Scan for the cell matching the given text and deliver its (x, y) coordinate at center. 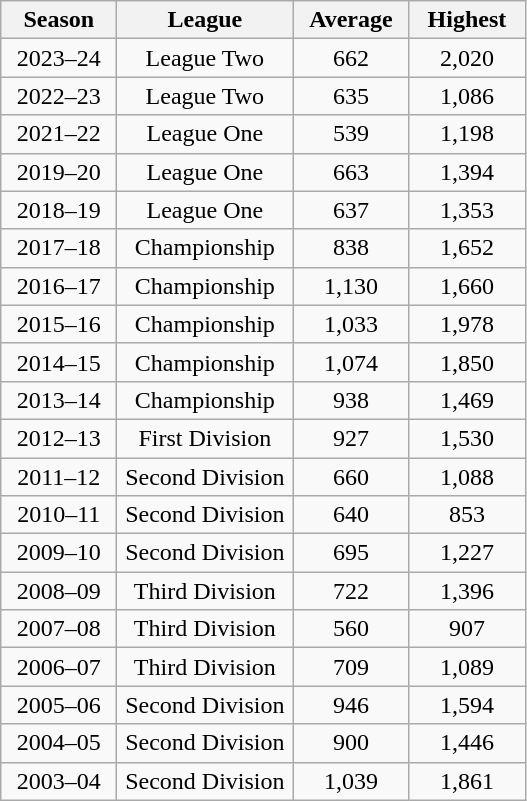
1,353 (467, 210)
2017–18 (59, 248)
1,086 (467, 96)
2022–23 (59, 96)
2015–16 (59, 324)
Highest (467, 20)
First Division (205, 438)
2,020 (467, 58)
2006–07 (59, 667)
1,074 (351, 362)
709 (351, 667)
560 (351, 629)
2014–15 (59, 362)
938 (351, 400)
1,594 (467, 705)
1,198 (467, 134)
1,861 (467, 781)
1,394 (467, 172)
2021–22 (59, 134)
1,039 (351, 781)
900 (351, 743)
1,978 (467, 324)
1,033 (351, 324)
2007–08 (59, 629)
662 (351, 58)
1,652 (467, 248)
2003–04 (59, 781)
1,530 (467, 438)
2005–06 (59, 705)
946 (351, 705)
2016–17 (59, 286)
853 (467, 515)
637 (351, 210)
722 (351, 591)
League (205, 20)
2009–10 (59, 553)
2013–14 (59, 400)
1,130 (351, 286)
2008–09 (59, 591)
1,089 (467, 667)
663 (351, 172)
695 (351, 553)
1,446 (467, 743)
2011–12 (59, 477)
2018–19 (59, 210)
2023–24 (59, 58)
2019–20 (59, 172)
1,469 (467, 400)
2012–13 (59, 438)
2010–11 (59, 515)
2004–05 (59, 743)
838 (351, 248)
927 (351, 438)
1,088 (467, 477)
1,396 (467, 591)
1,660 (467, 286)
539 (351, 134)
1,850 (467, 362)
Season (59, 20)
1,227 (467, 553)
635 (351, 96)
660 (351, 477)
640 (351, 515)
907 (467, 629)
Average (351, 20)
